For the text-containing cell, return its midpoint in (x, y) coordinate format. 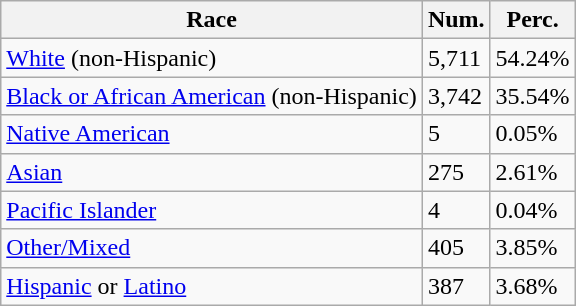
White (non-Hispanic) (212, 58)
405 (456, 248)
5 (456, 134)
0.05% (532, 134)
0.04% (532, 210)
3.85% (532, 248)
Hispanic or Latino (212, 286)
35.54% (532, 96)
3,742 (456, 96)
2.61% (532, 172)
Num. (456, 20)
Pacific Islander (212, 210)
54.24% (532, 58)
Perc. (532, 20)
4 (456, 210)
387 (456, 286)
5,711 (456, 58)
Native American (212, 134)
3.68% (532, 286)
275 (456, 172)
Race (212, 20)
Black or African American (non-Hispanic) (212, 96)
Asian (212, 172)
Other/Mixed (212, 248)
